Pinpoint the cell where the given text exists, returning its [x, y] midpoint coordinate. 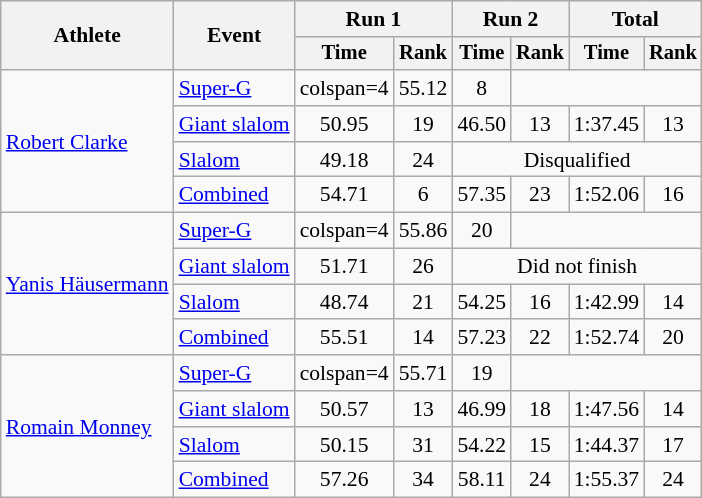
Event [234, 36]
1:47.56 [606, 409]
Athlete [88, 36]
49.18 [344, 160]
57.23 [482, 338]
1:52.06 [606, 195]
1:44.37 [606, 445]
18 [540, 409]
Run 1 [374, 19]
34 [424, 480]
58.11 [482, 480]
57.35 [482, 195]
50.95 [344, 124]
50.57 [344, 409]
55.12 [424, 88]
1:55.37 [606, 480]
15 [540, 445]
46.99 [482, 409]
8 [482, 88]
Run 2 [510, 19]
55.51 [344, 338]
23 [540, 195]
22 [540, 338]
26 [424, 267]
50.15 [344, 445]
54.25 [482, 302]
Total [636, 19]
55.71 [424, 373]
46.50 [482, 124]
Robert Clarke [88, 141]
1:42.99 [606, 302]
55.86 [424, 231]
Did not finish [576, 267]
Yanis Häusermann [88, 284]
1:52.74 [606, 338]
57.26 [344, 480]
6 [424, 195]
21 [424, 302]
17 [673, 445]
31 [424, 445]
Disqualified [576, 160]
1:37.45 [606, 124]
54.71 [344, 195]
51.71 [344, 267]
48.74 [344, 302]
Romain Monney [88, 426]
54.22 [482, 445]
